Locate the cell with the specified text and output its [X, Y] center coordinate. 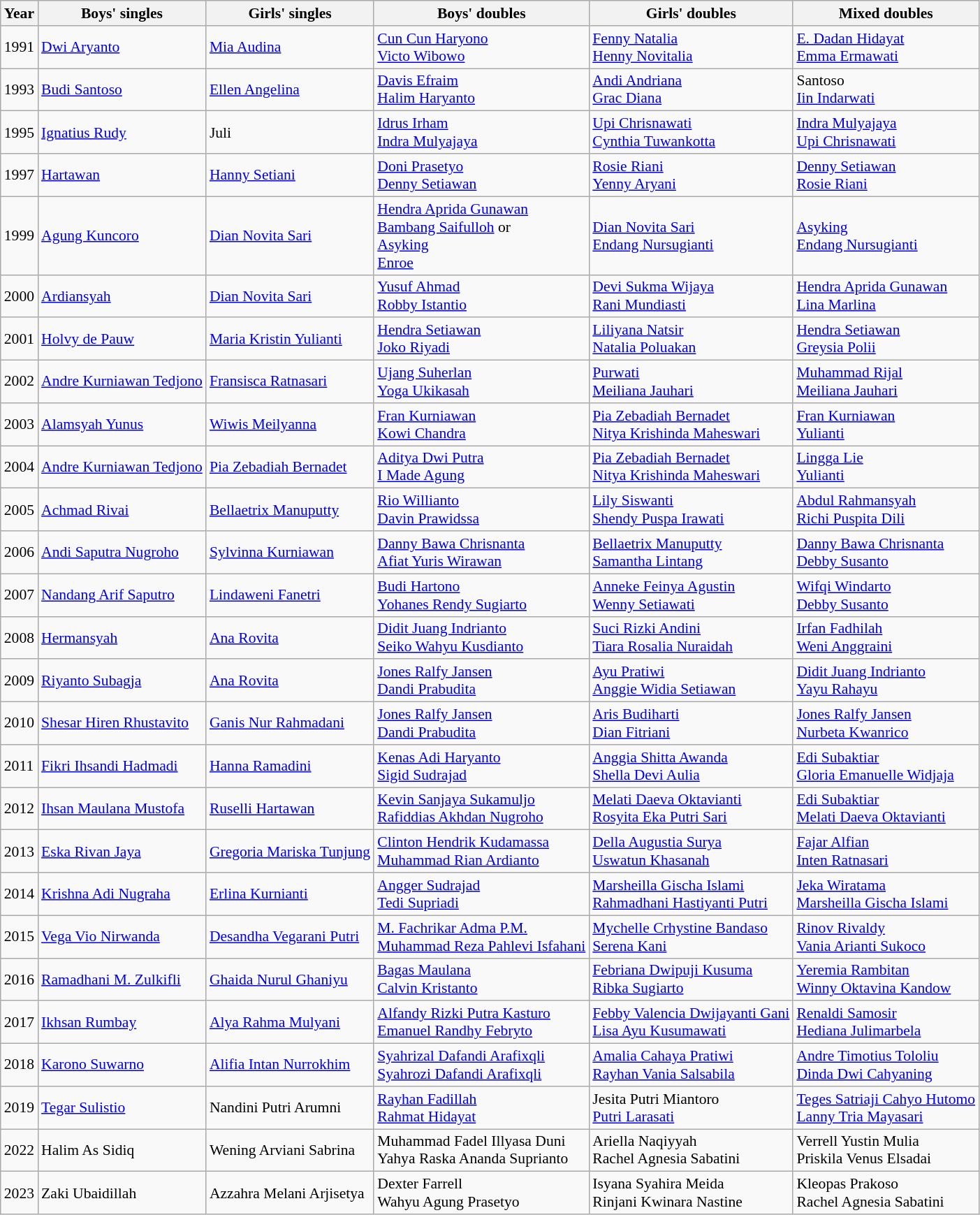
Dian Novita Sari Endang Nursugianti [691, 235]
2004 [20, 467]
Didit Juang Indrianto Yayu Rahayu [886, 681]
Yusuf Ahmad Robby Istantio [481, 296]
2015 [20, 936]
Edi Subaktiar Melati Daeva Oktavianti [886, 809]
Angger Sudrajad Tedi Supriadi [481, 894]
Anneke Feinya Agustin Wenny Setiawati [691, 595]
Bellaetrix Manuputty Samantha Lintang [691, 552]
2007 [20, 595]
2014 [20, 894]
Melati Daeva Oktavianti Rosyita Eka Putri Sari [691, 809]
Maria Kristin Yulianti [290, 340]
E. Dadan Hidayat Emma Ermawati [886, 48]
1991 [20, 48]
1993 [20, 89]
Wifqi Windarto Debby Susanto [886, 595]
Della Augustia Surya Uswatun Khasanah [691, 851]
Alfandy Rizki Putra Kasturo Emanuel Randhy Febryto [481, 1023]
Didit Juang Indrianto Seiko Wahyu Kusdianto [481, 637]
Verrell Yustin MuliaPriskila Venus Elsadai [886, 1150]
2005 [20, 510]
Bagas Maulana Calvin Kristanto [481, 980]
Andi Saputra Nugroho [122, 552]
Halim As Sidiq [122, 1150]
2006 [20, 552]
Upi Chrisnawati Cynthia Tuwankotta [691, 133]
Ujang Suherlan Yoga Ukikasah [481, 381]
Rayhan FadillahRahmat Hidayat [481, 1108]
Shesar Hiren Rhustavito [122, 724]
Isyana Syahira MeidaRinjani Kwinara Nastine [691, 1193]
Cun Cun Haryono Victo Wibowo [481, 48]
Ayu Pratiwi Anggie Widia Setiawan [691, 681]
Syahrizal Dafandi Arafixqli Syahrozi Dafandi Arafixqli [481, 1065]
Ramadhani M. Zulkifli [122, 980]
Jesita Putri MiantoroPutri Larasati [691, 1108]
Nandini Putri Arumni [290, 1108]
Purwati Meiliana Jauhari [691, 381]
Lingga Lie Yulianti [886, 467]
Ardiansyah [122, 296]
Santoso Iin Indarwati [886, 89]
Nandang Arif Saputro [122, 595]
Alya Rahma Mulyani [290, 1023]
Hendra Setiawan Greysia Polii [886, 340]
2022 [20, 1150]
Teges Satriaji Cahyo HutomoLanny Tria Mayasari [886, 1108]
Hendra Aprida Gunawan Bambang Saifulloh or Asyking Enroe [481, 235]
Irfan Fadhilah Weni Anggraini [886, 637]
Alamsyah Yunus [122, 425]
Pia Zebadiah Bernadet [290, 467]
Hendra Setiawan Joko Riyadi [481, 340]
Muhammad Fadel Illyasa DuniYahya Raska Ananda Suprianto [481, 1150]
Lindaweni Fanetri [290, 595]
1995 [20, 133]
Yeremia Rambitan Winny Oktavina Kandow [886, 980]
Girls' doubles [691, 13]
2000 [20, 296]
1999 [20, 235]
Marsheilla Gischa Islami Rahmadhani Hastiyanti Putri [691, 894]
Jones Ralfy Jansen Nurbeta Kwanrico [886, 724]
Budi Hartono Yohanes Rendy Sugiarto [481, 595]
Holvy de Pauw [122, 340]
Febriana Dwipuji Kusuma Ribka Sugiarto [691, 980]
Rio Willianto Davin Prawidssa [481, 510]
Anggia Shitta Awanda Shella Devi Aulia [691, 766]
Juli [290, 133]
2001 [20, 340]
Denny Setiawan Rosie Riani [886, 175]
2002 [20, 381]
Achmad Rivai [122, 510]
Suci Rizki Andini Tiara Rosalia Nuraidah [691, 637]
Vega Vio Nirwanda [122, 936]
Kleopas PrakosoRachel Agnesia Sabatini [886, 1193]
Wiwis Meilyanna [290, 425]
Rosie Riani Yenny Aryani [691, 175]
Fran Kurniawan Kowi Chandra [481, 425]
Alifia Intan Nurrokhim [290, 1065]
Danny Bawa Chrisnanta Debby Susanto [886, 552]
Kevin Sanjaya Sukamuljo Rafiddias Akhdan Nugroho [481, 809]
Mixed doubles [886, 13]
Gregoria Mariska Tunjung [290, 851]
Rinov Rivaldy Vania Arianti Sukoco [886, 936]
2008 [20, 637]
Mychelle Crhystine Bandaso Serena Kani [691, 936]
Idrus Irham Indra Mulyajaya [481, 133]
Jeka Wiratama Marsheilla Gischa Islami [886, 894]
Hartawan [122, 175]
Girls' singles [290, 13]
Boys' singles [122, 13]
Budi Santoso [122, 89]
Fajar Alfian Inten Ratnasari [886, 851]
Andi Andriana Grac Diana [691, 89]
Erlina Kurnianti [290, 894]
2009 [20, 681]
Febby Valencia Dwijayanti Gani Lisa Ayu Kusumawati [691, 1023]
Mia Audina [290, 48]
Aditya Dwi Putra I Made Agung [481, 467]
2012 [20, 809]
Amalia Cahaya Pratiwi Rayhan Vania Salsabila [691, 1065]
Davis Efraim Halim Haryanto [481, 89]
Year [20, 13]
Renaldi Samosir Hediana Julimarbela [886, 1023]
2019 [20, 1108]
1997 [20, 175]
Azzahra Melani Arjisetya [290, 1193]
Desandha Vegarani Putri [290, 936]
Riyanto Subagja [122, 681]
Ignatius Rudy [122, 133]
Devi Sukma Wijaya Rani Mundiasti [691, 296]
Agung Kuncoro [122, 235]
Lily Siswanti Shendy Puspa Irawati [691, 510]
Muhammad Rijal Meiliana Jauhari [886, 381]
Bellaetrix Manuputty [290, 510]
Kenas Adi Haryanto Sigid Sudrajad [481, 766]
Ikhsan Rumbay [122, 1023]
2018 [20, 1065]
Fenny Natalia Henny Novitalia [691, 48]
2003 [20, 425]
2010 [20, 724]
Dwi Aryanto [122, 48]
Abdul Rahmansyah Richi Puspita Dili [886, 510]
Dexter FarrellWahyu Agung Prasetyo [481, 1193]
Zaki Ubaidillah [122, 1193]
Danny Bawa Chrisnanta Afiat Yuris Wirawan [481, 552]
Aris Budiharti Dian Fitriani [691, 724]
Asyking Endang Nursugianti [886, 235]
Ganis Nur Rahmadani [290, 724]
2023 [20, 1193]
Ariella NaqiyyahRachel Agnesia Sabatini [691, 1150]
Ellen Angelina [290, 89]
Clinton Hendrik Kudamassa Muhammad Rian Ardianto [481, 851]
Andre Timotius Tololiu Dinda Dwi Cahyaning [886, 1065]
Tegar Sulistio [122, 1108]
Fransisca Ratnasari [290, 381]
Hanna Ramadini [290, 766]
2017 [20, 1023]
Boys' doubles [481, 13]
Eska Rivan Jaya [122, 851]
2013 [20, 851]
Indra Mulyajaya Upi Chrisnawati [886, 133]
Fran Kurniawan Yulianti [886, 425]
Hanny Setiani [290, 175]
M. Fachrikar Adma P.M. Muhammad Reza Pahlevi Isfahani [481, 936]
Edi Subaktiar Gloria Emanuelle Widjaja [886, 766]
Wening Arviani Sabrina [290, 1150]
Ghaida Nurul Ghaniyu [290, 980]
Hendra Aprida Gunawan Lina Marlina [886, 296]
Hermansyah [122, 637]
Karono Suwarno [122, 1065]
Fikri Ihsandi Hadmadi [122, 766]
Liliyana Natsir Natalia Poluakan [691, 340]
2016 [20, 980]
Doni Prasetyo Denny Setiawan [481, 175]
Sylvinna Kurniawan [290, 552]
Krishna Adi Nugraha [122, 894]
Ruselli Hartawan [290, 809]
2011 [20, 766]
Ihsan Maulana Mustofa [122, 809]
